Output the (x, y) coordinate of the center of the cell containing the given text.  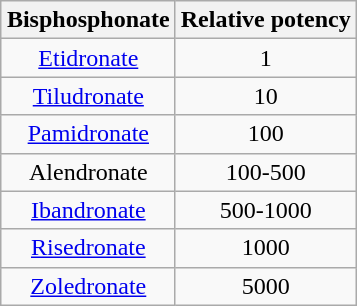
Ibandronate (88, 210)
1000 (266, 248)
100-500 (266, 172)
10 (266, 96)
Risedronate (88, 248)
Etidronate (88, 58)
5000 (266, 286)
1 (266, 58)
100 (266, 134)
Bisphosphonate (88, 20)
Tiludronate (88, 96)
Pamidronate (88, 134)
500-1000 (266, 210)
Alendronate (88, 172)
Relative potency (266, 20)
Zoledronate (88, 286)
